Scan for the cell matching the given text and deliver its [x, y] coordinate at center. 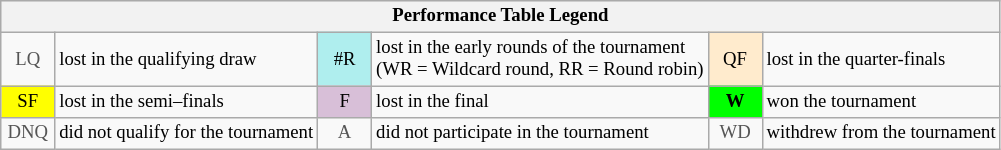
A [345, 134]
did not participate in the tournament [540, 134]
WD [735, 134]
W [735, 102]
lost in the qualifying draw [186, 60]
lost in the semi–finals [186, 102]
won the tournament [881, 102]
did not qualify for the tournament [186, 134]
lost in the final [540, 102]
#R [345, 60]
Performance Table Legend [500, 16]
lost in the early rounds of the tournament(WR = Wildcard round, RR = Round robin) [540, 60]
F [345, 102]
withdrew from the tournament [881, 134]
LQ [28, 60]
lost in the quarter-finals [881, 60]
QF [735, 60]
DNQ [28, 134]
SF [28, 102]
